Return (x, y) of the center of cell containing provided text 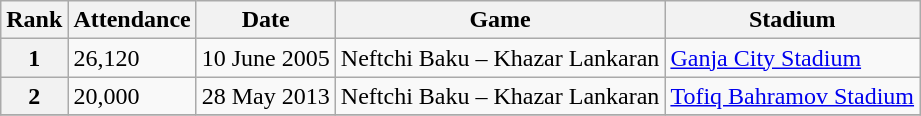
Ganja City Stadium (792, 58)
Rank (34, 20)
Date (266, 20)
28 May 2013 (266, 96)
20,000 (132, 96)
Game (500, 20)
10 June 2005 (266, 58)
2 (34, 96)
1 (34, 58)
26,120 (132, 58)
Stadium (792, 20)
Tofiq Bahramov Stadium (792, 96)
Attendance (132, 20)
